Search for the cell housing the specified text and yield its [x, y] center coordinate. 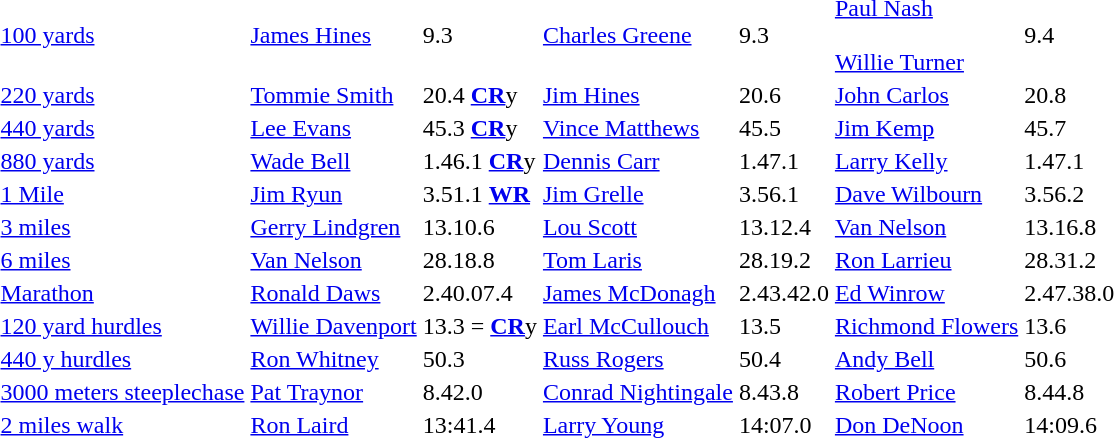
Larry Kelly [926, 161]
3.51.1 WR [480, 194]
Ron Whitney [334, 359]
2.43.42.0 [784, 293]
Conrad Nightingale [638, 392]
Ron Larrieu [926, 260]
13.12.4 [784, 227]
45.3 CRy [480, 128]
James McDonagh [638, 293]
Tommie Smith [334, 95]
Ed Winrow [926, 293]
Lee Evans [334, 128]
8.43.8 [784, 392]
Richmond Flowers [926, 326]
Dennis Carr [638, 161]
Jim Ryun [334, 194]
28.18.8 [480, 260]
Jim Grelle [638, 194]
8.42.0 [480, 392]
1.46.1 CRy [480, 161]
Robert Price [926, 392]
Ronald Daws [334, 293]
1.47.1 [784, 161]
Gerry Lindgren [334, 227]
John Carlos [926, 95]
Lou Scott [638, 227]
Earl McCullouch [638, 326]
Russ Rogers [638, 359]
20.6 [784, 95]
Wade Bell [334, 161]
Andy Bell [926, 359]
50.4 [784, 359]
Dave Wilbourn [926, 194]
28.19.2 [784, 260]
Jim Hines [638, 95]
Tom Laris [638, 260]
50.3 [480, 359]
Vince Matthews [638, 128]
13.10.6 [480, 227]
45.5 [784, 128]
13.3 = CRy [480, 326]
3.56.1 [784, 194]
20.4 CRy [480, 95]
13.5 [784, 326]
Pat Traynor [334, 392]
Willie Davenport [334, 326]
Jim Kemp [926, 128]
2.40.07.4 [480, 293]
